Scan for the cell matching the given text and deliver its [x, y] coordinate at center. 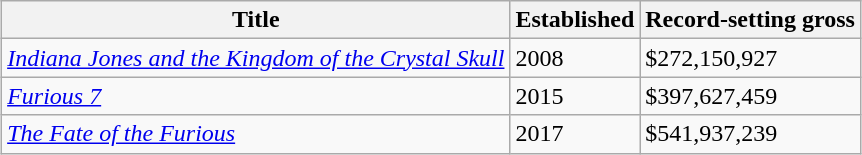
Indiana Jones and the Kingdom of the Crystal Skull [256, 58]
$272,150,927 [750, 58]
Established [575, 20]
Title [256, 20]
Record-setting gross [750, 20]
$397,627,459 [750, 96]
2017 [575, 134]
Furious 7 [256, 96]
2008 [575, 58]
The Fate of the Furious [256, 134]
$541,937,239 [750, 134]
2015 [575, 96]
